Return (x, y) of the center of cell containing provided text 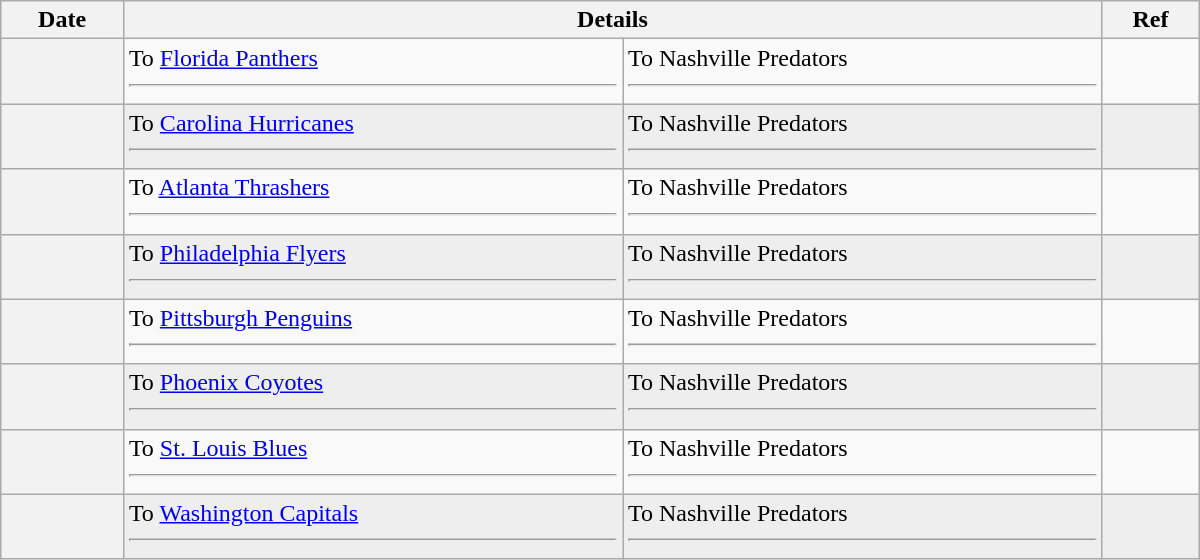
To Carolina Hurricanes (372, 136)
To St. Louis Blues (372, 462)
Details (612, 20)
To Phoenix Coyotes (372, 396)
Date (62, 20)
To Florida Panthers (372, 72)
Ref (1151, 20)
To Washington Capitals (372, 526)
To Philadelphia Flyers (372, 266)
To Atlanta Thrashers (372, 202)
To Pittsburgh Penguins (372, 332)
